Provide the (X, Y) coordinate of the cell's center where the given text is located.  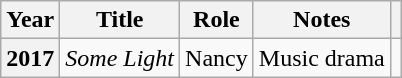
Some Light (120, 58)
Music drama (322, 58)
Notes (322, 20)
Role (217, 20)
Title (120, 20)
Nancy (217, 58)
2017 (30, 58)
Year (30, 20)
